Extract the [X, Y] coordinate from the center of the cell holding the provided text.  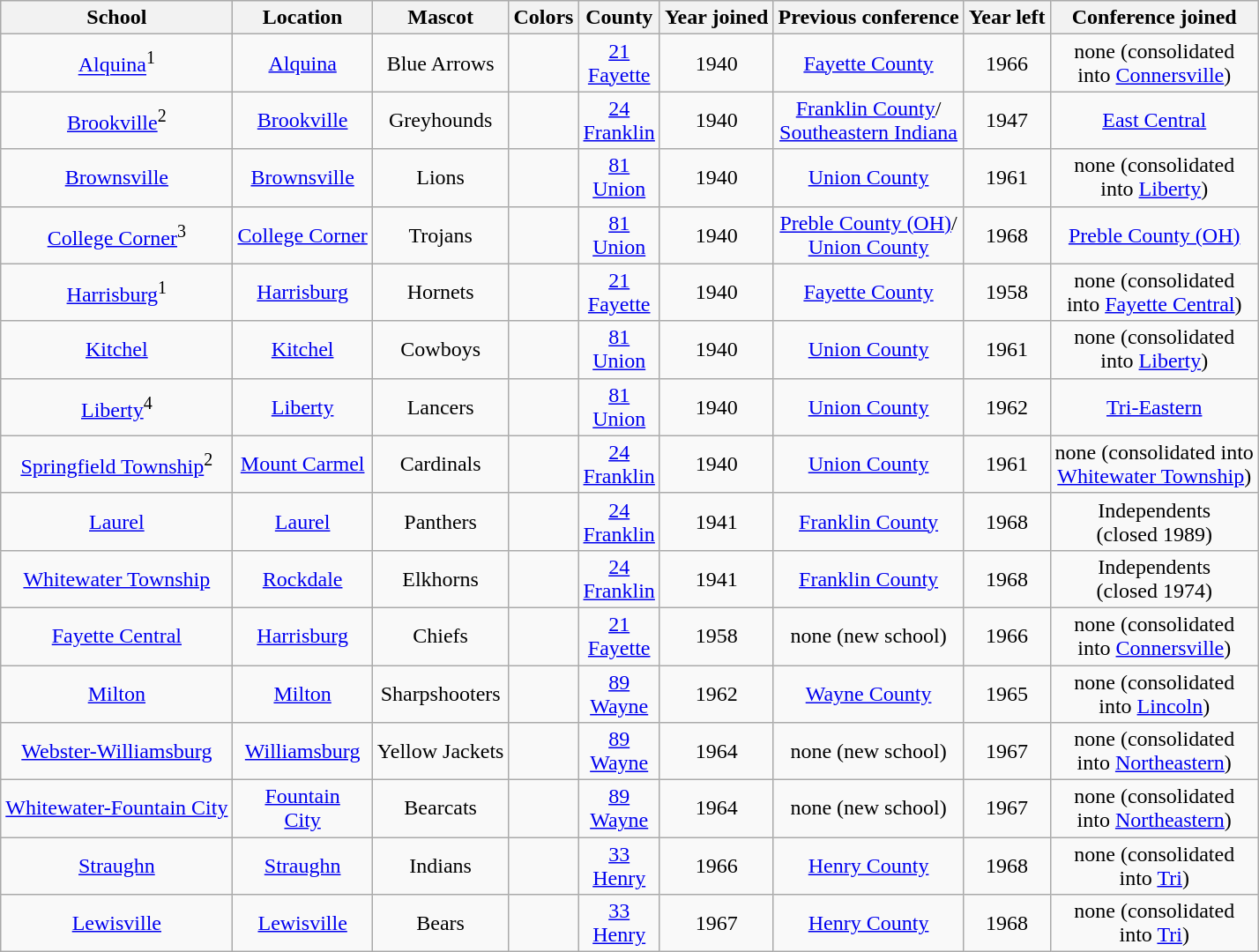
Previous conference [868, 18]
Independents(closed 1989) [1154, 522]
Sharpshooters [441, 693]
none (consolidated into Fayette Central) [1154, 293]
Whitewater-Fountain City [116, 809]
Colors [543, 18]
College Corner [302, 234]
Wayne County [868, 693]
1947 [1007, 120]
Blue Arrows [441, 63]
Preble County (OH) [1154, 234]
Cardinals [441, 464]
Year left [1007, 18]
Lions [441, 178]
Bears [441, 924]
Indians [441, 866]
Alquina [302, 63]
none (consolidated into Whitewater Township) [1154, 464]
Alquina1 [116, 63]
Conference joined [1154, 18]
College Corner3 [116, 234]
none (consolidated into Lincoln) [1154, 693]
Brookville [302, 120]
Franklin County/Southeastern Indiana [868, 120]
Chiefs [441, 636]
Independents(closed 1974) [1154, 578]
Yellow Jackets [441, 751]
Trojans [441, 234]
Greyhounds [441, 120]
Liberty4 [116, 407]
Whitewater Township [116, 578]
Panthers [441, 522]
1965 [1007, 693]
Fayette Central [116, 636]
Rockdale [302, 578]
Mount Carmel [302, 464]
Bearcats [441, 809]
Williamsburg [302, 751]
Brookville2 [116, 120]
Tri-Eastern [1154, 407]
Lancers [441, 407]
County [619, 18]
Fountain City [302, 809]
East Central [1154, 120]
Cowboys [441, 349]
Springfield Township2 [116, 464]
Webster-Williamsburg [116, 751]
Harrisburg1 [116, 293]
Elkhorns [441, 578]
Preble County (OH)/Union County [868, 234]
Mascot [441, 18]
Liberty [302, 407]
Hornets [441, 293]
School [116, 18]
Year joined [716, 18]
Location [302, 18]
